Search for the cell housing the specified text and yield its (X, Y) center coordinate. 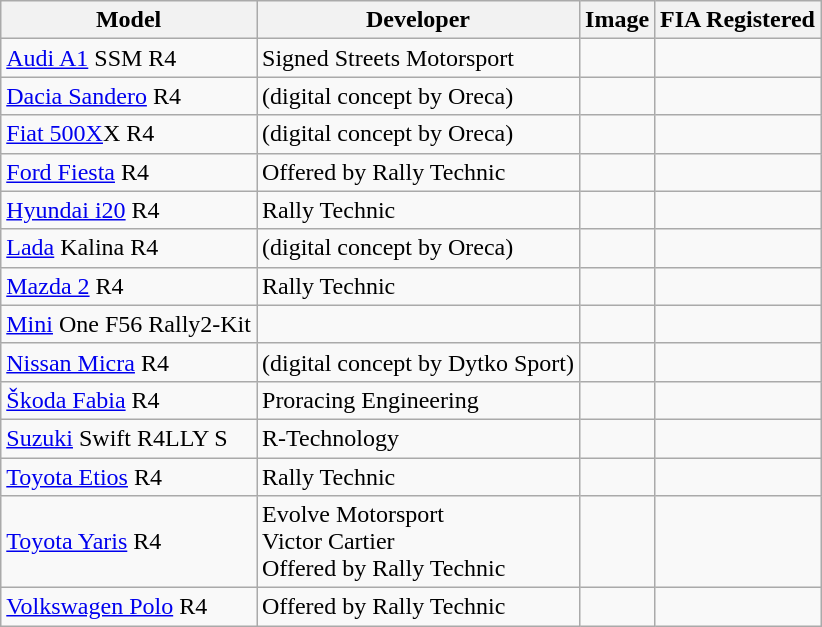
Mini One F56 Rally2-Kit (129, 324)
Volkswagen Polo R4 (129, 607)
Signed Streets Motorsport (418, 58)
FIA Registered (738, 20)
R-Technology (418, 438)
Mazda 2 R4 (129, 286)
Ford Fiesta R4 (129, 172)
Lada Kalina R4 (129, 248)
Audi A1 SSM R4 (129, 58)
Suzuki Swift R4LLY S (129, 438)
Fiat 500XX R4 (129, 134)
Škoda Fabia R4 (129, 400)
Toyota Etios R4 (129, 477)
Evolve MotorsportVictor CartierOffered by Rally Technic (418, 542)
Hyundai i20 R4 (129, 210)
Model (129, 20)
Toyota Yaris R4 (129, 542)
Developer (418, 20)
Nissan Micra R4 (129, 362)
(digital concept by Dytko Sport) (418, 362)
Proracing Engineering (418, 400)
Image (618, 20)
Dacia Sandero R4 (129, 96)
